For the text-containing cell, return its midpoint in [X, Y] coordinate format. 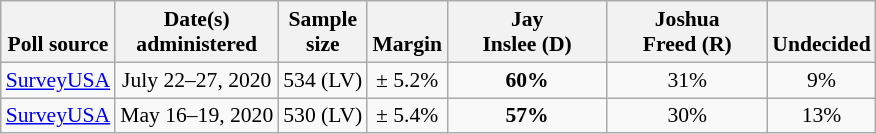
60% [527, 80]
13% [821, 116]
31% [687, 80]
9% [821, 80]
Samplesize [322, 32]
534 (LV) [322, 80]
May 16–19, 2020 [196, 116]
530 (LV) [322, 116]
July 22–27, 2020 [196, 80]
Date(s)administered [196, 32]
JayInslee (D) [527, 32]
Undecided [821, 32]
± 5.4% [407, 116]
57% [527, 116]
± 5.2% [407, 80]
JoshuaFreed (R) [687, 32]
30% [687, 116]
Margin [407, 32]
Poll source [58, 32]
